Locate the cell with the specified text and output its [X, Y] center coordinate. 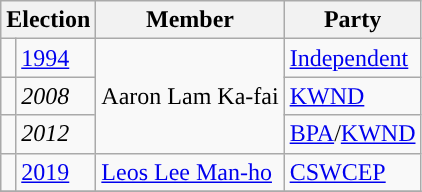
Independent [352, 58]
2008 [56, 96]
2019 [56, 172]
CSWCEP [352, 172]
KWND [352, 96]
Party [352, 20]
Aaron Lam Ka-fai [190, 96]
Election [48, 20]
Leos Lee Man-ho [190, 172]
1994 [56, 58]
Member [190, 20]
2012 [56, 134]
BPA/KWND [352, 134]
